Capture the cell that displays the provided text and extract its [X, Y] central coordinate. 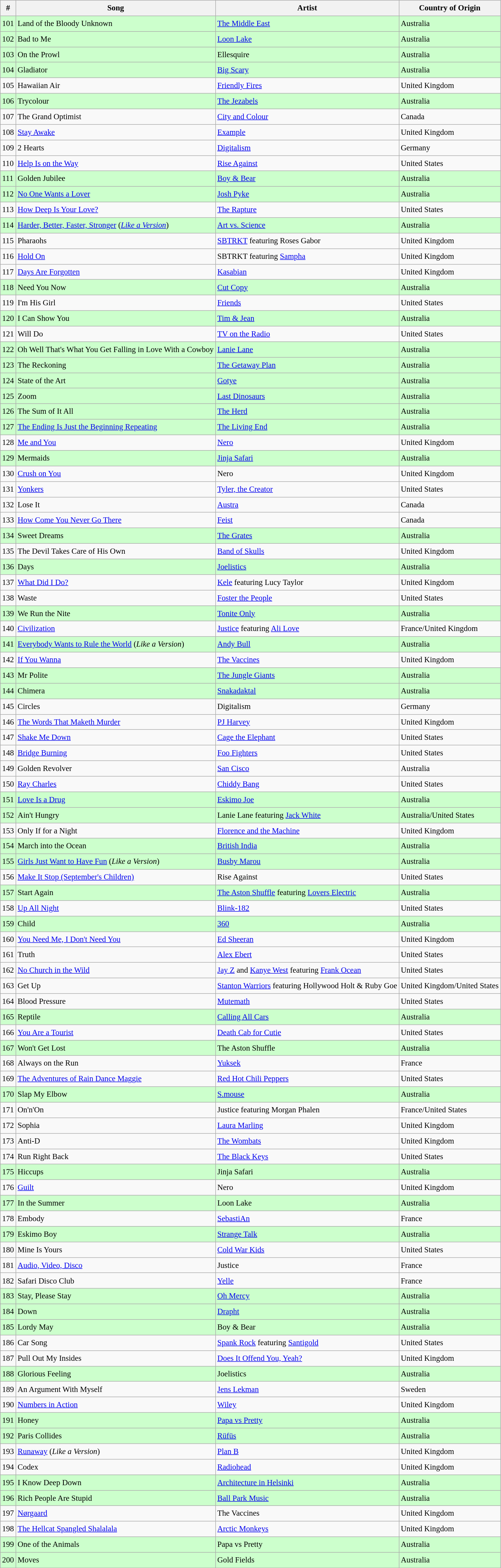
180 [8, 1250]
130 [8, 474]
120 [8, 319]
Song [116, 8]
No Church in the Wild [116, 970]
Arctic Monkeys [307, 1529]
Architecture in Helsinki [307, 1482]
Kasabian [307, 272]
166 [8, 1033]
Rich People Are Stupid [116, 1498]
Runaway (Like a Version) [116, 1451]
173 [8, 1141]
136 [8, 567]
129 [8, 458]
The Grand Optimist [116, 116]
135 [8, 552]
113 [8, 210]
132 [8, 505]
Austra [307, 505]
Days Are Forgotten [116, 272]
The Aston Shuffle featuring Lovers Electric [307, 893]
Mermaids [116, 458]
105 [8, 86]
Ball Park Music [307, 1498]
March into the Ocean [116, 846]
Does It Offend You, Yeah? [307, 1358]
Eskimo Joe [307, 800]
139 [8, 613]
The Aston Shuffle [307, 1048]
SBTRKT featuring Sampha [307, 256]
125 [8, 396]
Hawaiian Air [116, 86]
Sweden [450, 1390]
Radiohead [307, 1467]
111 [8, 179]
How Come You Never Go There [116, 520]
146 [8, 722]
I'm His Girl [116, 303]
102 [8, 40]
Help Is on the Way [116, 164]
187 [8, 1358]
103 [8, 55]
The Rapture [307, 210]
The Reckoning [116, 365]
The Words That Maketh Murder [116, 722]
Moves [116, 1560]
Justice featuring Morgan Phalen [307, 1110]
Get Up [116, 986]
Eskimo Boy [116, 1234]
Last Dinosaurs [307, 396]
122 [8, 349]
British India [307, 846]
110 [8, 164]
141 [8, 645]
154 [8, 846]
The Wombats [307, 1141]
Blood Pressure [116, 1001]
I Can Show You [116, 319]
France/United States [450, 1110]
Waste [116, 598]
170 [8, 1094]
State of the Art [116, 380]
Art vs. Science [307, 225]
Jens Lekman [307, 1390]
Nørgaard [116, 1514]
104 [8, 70]
167 [8, 1048]
Audio, Video, Disco [116, 1265]
Pharaohs [116, 241]
The Devil Takes Care of His Own [116, 552]
Plan B [307, 1451]
Car Song [116, 1343]
117 [8, 272]
149 [8, 769]
Cage the Elephant [307, 737]
Alex Ebert [307, 955]
City and Colour [307, 116]
143 [8, 676]
109 [8, 148]
Tim & Jean [307, 319]
152 [8, 815]
168 [8, 1064]
Ain't Hungry [116, 815]
Friendly Fires [307, 86]
162 [8, 970]
Everybody Wants to Rule the World (Like a Version) [116, 645]
The Sum of It All [116, 412]
Glorious Feeling [116, 1374]
195 [8, 1482]
Down [116, 1312]
Yuksek [307, 1064]
Oh Well That's What You Get Falling in Love With a Cowboy [116, 349]
123 [8, 365]
128 [8, 443]
Child [116, 924]
Harder, Better, Faster, Stronger (Like a Version) [116, 225]
Won't Get Lost [116, 1048]
Circles [116, 706]
174 [8, 1157]
165 [8, 1017]
Bridge Burning [116, 753]
The Herd [307, 412]
186 [8, 1343]
How Deep Is Your Love? [116, 210]
Kele featuring Lucy Taylor [307, 582]
Codex [116, 1467]
163 [8, 986]
Gladiator [116, 70]
Trycolour [116, 101]
S.mouse [307, 1094]
161 [8, 955]
118 [8, 288]
Sweet Dreams [116, 536]
Hold On [116, 256]
179 [8, 1234]
Mine Is Yours [116, 1250]
Calling All Cars [307, 1017]
SBTRKT featuring Roses Gabor [307, 241]
Guilt [116, 1188]
Start Again [116, 893]
121 [8, 334]
Australia/United States [450, 815]
Wiley [307, 1405]
155 [8, 861]
We Run the Nite [116, 613]
Example [307, 132]
Civilization [116, 629]
Chimera [116, 691]
Andy Bull [307, 645]
Drapht [307, 1312]
199 [8, 1545]
Golden Revolver [116, 769]
160 [8, 939]
198 [8, 1529]
Josh Pyke [307, 194]
Florence and the Machine [307, 831]
Lose It [116, 505]
Bad to Me [116, 40]
119 [8, 303]
The Adventures of Rain Dance Maggie [116, 1079]
Run Right Back [116, 1157]
Justice [307, 1265]
144 [8, 691]
178 [8, 1218]
Ed Sheeran [307, 939]
Crush on You [116, 474]
116 [8, 256]
Honey [116, 1421]
The Ending Is Just the Beginning Repeating [116, 427]
Spank Rock featuring Santigold [307, 1343]
158 [8, 909]
Cut Copy [307, 288]
183 [8, 1296]
Yonkers [116, 489]
Numbers in Action [116, 1405]
Rüfüs [307, 1436]
Lanie Lane [307, 349]
131 [8, 489]
172 [8, 1125]
106 [8, 101]
182 [8, 1281]
140 [8, 629]
126 [8, 412]
Red Hot Chili Peppers [307, 1079]
169 [8, 1079]
177 [8, 1203]
SebastiAn [307, 1218]
159 [8, 924]
142 [8, 660]
Hiccups [116, 1172]
Anti-D [116, 1141]
Busby Marou [307, 861]
Ray Charles [116, 784]
189 [8, 1390]
Stanton Warriors featuring Hollywood Holt & Ruby Goe [307, 986]
Will Do [116, 334]
TV on the Radio [307, 334]
171 [8, 1110]
The Living End [307, 427]
Strange Talk [307, 1234]
196 [8, 1498]
Band of Skulls [307, 552]
Mutemath [307, 1001]
164 [8, 1001]
200 [8, 1560]
360 [307, 924]
184 [8, 1312]
112 [8, 194]
What Did I Do? [116, 582]
108 [8, 132]
Sophia [116, 1125]
Always on the Run [116, 1064]
I Know Deep Down [116, 1482]
One of the Animals [116, 1545]
Need You Now [116, 288]
101 [8, 24]
185 [8, 1327]
151 [8, 800]
Chiddy Bang [307, 784]
193 [8, 1451]
Pull Out My Insides [116, 1358]
Only If for a Night [116, 831]
Ellesquire [307, 55]
In the Summer [116, 1203]
Slap My Elbow [116, 1094]
176 [8, 1188]
The Jezabels [307, 101]
# [8, 8]
Shake Me Down [116, 737]
Foo Fighters [307, 753]
194 [8, 1467]
San Cisco [307, 769]
107 [8, 116]
Me and You [116, 443]
133 [8, 520]
You Need Me, I Don't Need You [116, 939]
192 [8, 1436]
Snakadaktal [307, 691]
Gotye [307, 380]
Paris Collides [116, 1436]
Tyler, the Creator [307, 489]
2 Hearts [116, 148]
138 [8, 598]
197 [8, 1514]
PJ Harvey [307, 722]
Death Cab for Cutie [307, 1033]
Reptile [116, 1017]
Embody [116, 1218]
Jay Z and Kanye West featuring Frank Ocean [307, 970]
114 [8, 225]
France/United Kingdom [450, 629]
156 [8, 877]
The Getaway Plan [307, 365]
188 [8, 1374]
Big Scary [307, 70]
Gold Fields [307, 1560]
Make It Stop (September's Children) [116, 877]
Blink-182 [307, 909]
Safari Disco Club [116, 1281]
On the Prowl [116, 55]
Foster the People [307, 598]
181 [8, 1265]
Feist [307, 520]
Mr Polite [116, 676]
Girls Just Want to Have Fun (Like a Version) [116, 861]
137 [8, 582]
No One Wants a Lover [116, 194]
Yelle [307, 1281]
Justice featuring Ali Love [307, 629]
191 [8, 1421]
Country of Origin [450, 8]
Artist [307, 8]
Days [116, 567]
115 [8, 241]
Stay, Please Stay [116, 1296]
150 [8, 784]
Lordy May [116, 1327]
United Kingdom/United States [450, 986]
The Middle East [307, 24]
Friends [307, 303]
127 [8, 427]
Cold War Kids [307, 1250]
Land of the Bloody Unknown [116, 24]
An Argument With Myself [116, 1390]
153 [8, 831]
134 [8, 536]
Golden Jubilee [116, 179]
Oh Mercy [307, 1296]
190 [8, 1405]
Up All Night [116, 909]
Zoom [116, 396]
The Grates [307, 536]
If You Wanna [116, 660]
Tonite Only [307, 613]
The Jungle Giants [307, 676]
147 [8, 737]
Laura Marling [307, 1125]
You Are a Tourist [116, 1033]
Truth [116, 955]
The Hellcat Spangled Shalalala [116, 1529]
Lanie Lane featuring Jack White [307, 815]
The Black Keys [307, 1157]
On'n'On [116, 1110]
157 [8, 893]
148 [8, 753]
Love Is a Drug [116, 800]
145 [8, 706]
Stay Awake [116, 132]
124 [8, 380]
175 [8, 1172]
